Return the [x, y] coordinate for the center point of the cell that contains the specified text.  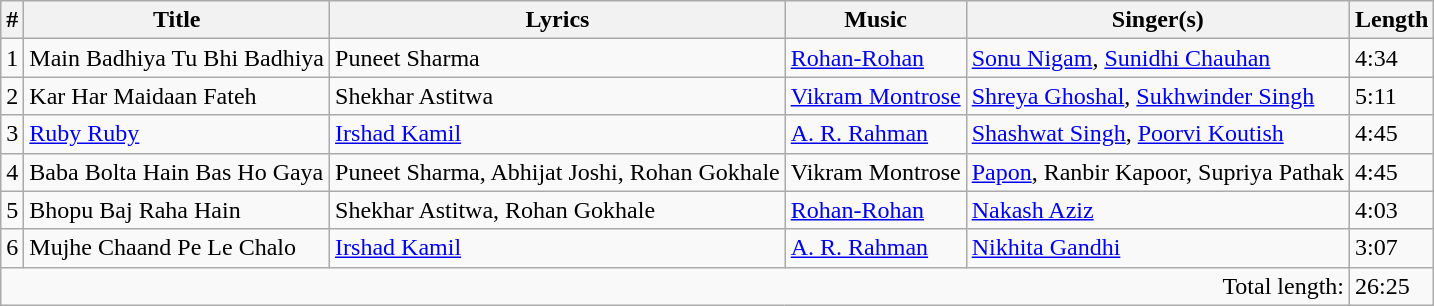
Sonu Nigam, Sunidhi Chauhan [1158, 58]
Total length: [676, 286]
Shekhar Astitwa, Rohan Gokhale [558, 210]
4 [12, 172]
Shashwat Singh, Poorvi Koutish [1158, 134]
Puneet Sharma [558, 58]
Papon, Ranbir Kapoor, Supriya Pathak [1158, 172]
Bhopu Baj Raha Hain [177, 210]
Length [1392, 20]
Kar Har Maidaan Fateh [177, 96]
Singer(s) [1158, 20]
26:25 [1392, 286]
1 [12, 58]
Shekhar Astitwa [558, 96]
4:03 [1392, 210]
3:07 [1392, 248]
Mujhe Chaand Pe Le Chalo [177, 248]
Main Badhiya Tu Bhi Badhiya [177, 58]
5 [12, 210]
Nakash Aziz [1158, 210]
Music [876, 20]
# [12, 20]
6 [12, 248]
Shreya Ghoshal, Sukhwinder Singh [1158, 96]
4:34 [1392, 58]
Nikhita Gandhi [1158, 248]
2 [12, 96]
Lyrics [558, 20]
Puneet Sharma, Abhijat Joshi, Rohan Gokhale [558, 172]
5:11 [1392, 96]
Baba Bolta Hain Bas Ho Gaya [177, 172]
Ruby Ruby [177, 134]
Title [177, 20]
3 [12, 134]
